Return (X, Y) of the center of cell containing provided text 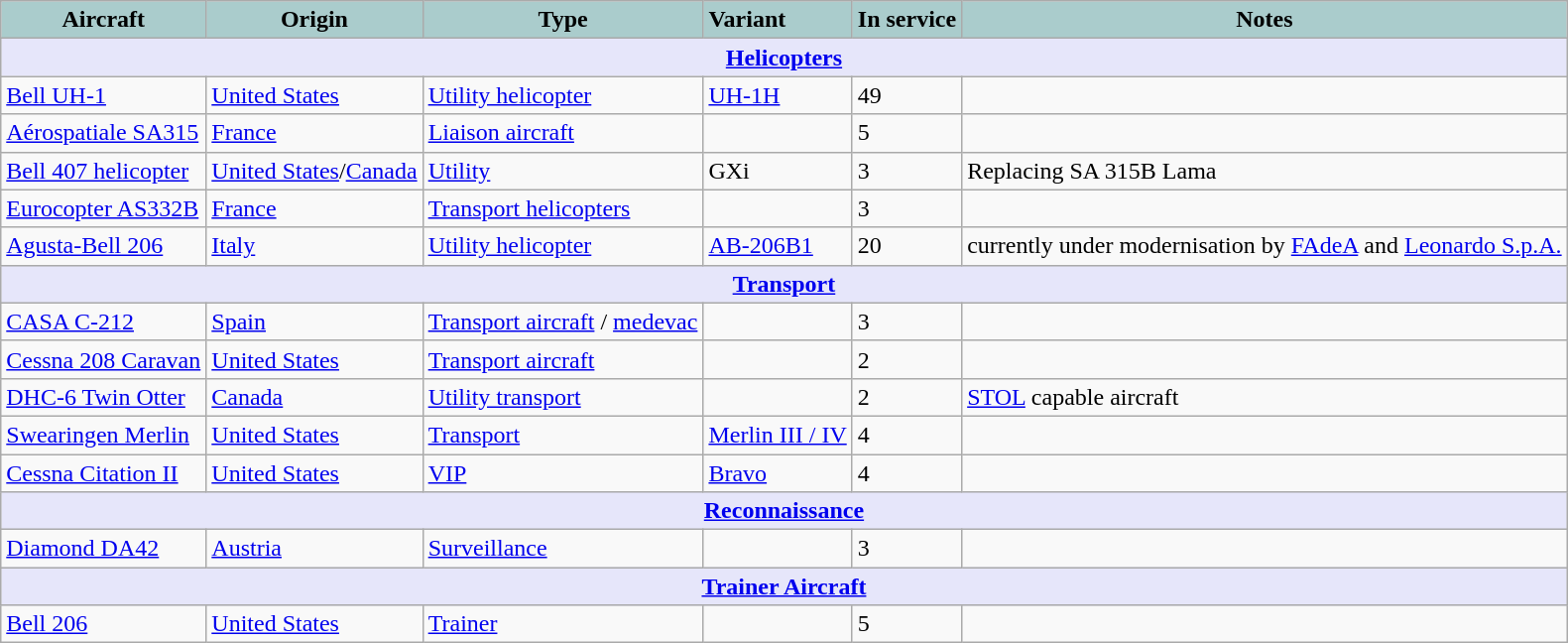
Italy (314, 246)
Utility transport (563, 397)
Variant (778, 20)
Replacing SA 315B Lama (1266, 171)
Type (563, 20)
Transport aircraft (563, 359)
Origin (314, 20)
United States/Canada (314, 171)
Reconnaissance (784, 511)
currently under modernisation by FAdeA and Leonardo S.p.A. (1266, 246)
49 (906, 95)
Swearingen Merlin (103, 435)
UH-1H (778, 95)
Helicopters (784, 58)
Cessna Citation II (103, 473)
Surveillance (563, 549)
CASA C-212 (103, 321)
Bravo (778, 473)
Transport aircraft / medevac (563, 321)
Eurocopter AS332B (103, 208)
VIP (563, 473)
Diamond DA42 (103, 549)
Trainer (563, 624)
Merlin III / IV (778, 435)
Austria (314, 549)
GXi (778, 171)
Notes (1266, 20)
Transport helicopters (563, 208)
20 (906, 246)
Aircraft (103, 20)
Trainer Aircraft (784, 586)
Bell 206 (103, 624)
STOL capable aircraft (1266, 397)
Liaison aircraft (563, 133)
Aérospatiale SA315 (103, 133)
Spain (314, 321)
DHC-6 Twin Otter (103, 397)
AB-206B1 (778, 246)
Utility (563, 171)
Bell UH-1 (103, 95)
Agusta-Bell 206 (103, 246)
In service (906, 20)
Cessna 208 Caravan (103, 359)
Bell 407 helicopter (103, 171)
Canada (314, 397)
